Return the (X, Y) coordinate for the center point of the cell that contains the specified text.  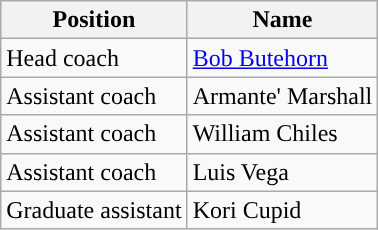
Bob Butehorn (282, 58)
Kori Cupid (282, 210)
Graduate assistant (94, 210)
Head coach (94, 58)
Name (282, 20)
Armante' Marshall (282, 96)
Luis Vega (282, 172)
Position (94, 20)
William Chiles (282, 134)
